Pinpoint the cell where the given text exists, returning its (x, y) midpoint coordinate. 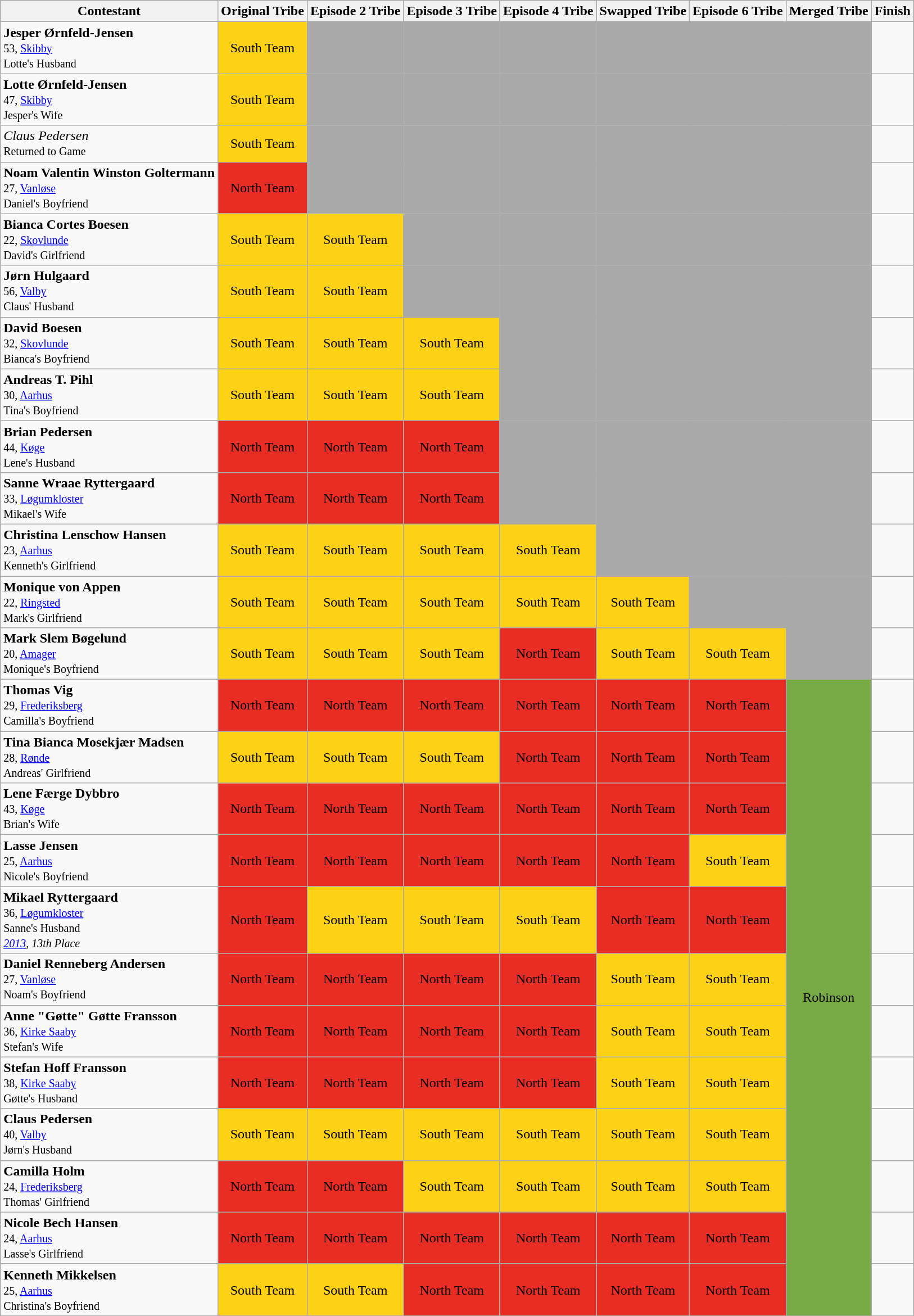
Jørn Hulgaard56, Valby Claus' Husband (109, 291)
Claus PedersenReturned to Game (109, 144)
Tina Bianca Mosekjær Madsen28, Rønde Andreas' Girlfriend (109, 757)
Thomas Vig29, Frederiksberg Camilla's Boyfriend (109, 706)
Kenneth Mikkelsen25, Aarhus Christina's Boyfriend (109, 1290)
Daniel Renneberg Andersen27, Vanløse Noam's Boyfriend (109, 979)
Contestant (109, 11)
Stefan Hoff Fransson38, Kirke Saaby Gøtte's Husband (109, 1083)
Nicole Bech Hansen24, Aarhus Lasse's Girlfriend (109, 1238)
Anne "Gøtte" Gøtte Fransson36, Kirke Saaby Stefan's Wife (109, 1031)
Lasse Jensen25, Aarhus Nicole's Boyfriend (109, 861)
Noam Valentin Winston Goltermann27, Vanløse Daniel's Boyfriend (109, 188)
Camilla Holm24, Frederiksberg Thomas' Girlfriend (109, 1186)
Episode 4 Tribe (548, 11)
Episode 3 Tribe (452, 11)
Mark Slem Bøgelund20, Amager Monique's Boyfriend (109, 654)
Finish (893, 11)
Jesper Ørnfeld-Jensen53, Skibby Lotte's Husband (109, 48)
Lene Færge Dybbro43, Køge Brian's Wife (109, 809)
Monique von Appen22, Ringsted Mark's Girlfriend (109, 602)
Robinson (829, 998)
Christina Lenschow Hansen23, Aarhus Kenneth's Girlfriend (109, 550)
Original Tribe (263, 11)
Bianca Cortes Boesen22, Skovlunde David's Girlfriend (109, 239)
Episode 2 Tribe (355, 11)
Swapped Tribe (643, 11)
Mikael Ryttergaard36, Løgumkloster Sanne's Husband 2013, 13th Place (109, 920)
Lotte Ørnfeld-Jensen47, Skibby Jesper's Wife (109, 100)
Merged Tribe (829, 11)
Claus Pedersen40, Valby Jørn's Husband (109, 1134)
Episode 6 Tribe (738, 11)
Brian Pedersen44, Køge Lene's Husband (109, 446)
Sanne Wraae Ryttergaard33, Løgumkloster Mikael's Wife (109, 498)
Andreas T. Pihl30, Aarhus Tina's Boyfriend (109, 395)
David Boesen32, Skovlunde Bianca's Boyfriend (109, 343)
